Return (x, y) of the center of cell containing provided text 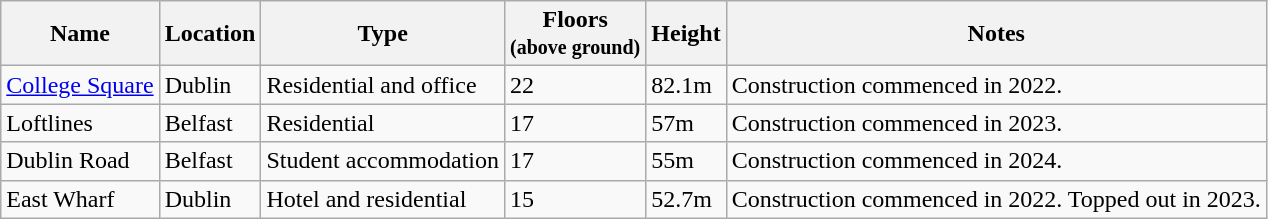
52.7m (686, 199)
Height (686, 34)
East Wharf (80, 199)
Location (210, 34)
Residential and office (383, 85)
57m (686, 123)
Floors(above ground) (576, 34)
Construction commenced in 2022. (996, 85)
Loftlines (80, 123)
Notes (996, 34)
Construction commenced in 2024. (996, 161)
Dublin Road (80, 161)
Hotel and residential (383, 199)
15 (576, 199)
82.1m (686, 85)
Residential (383, 123)
55m (686, 161)
Type (383, 34)
Name (80, 34)
Construction commenced in 2023. (996, 123)
Construction commenced in 2022. Topped out in 2023. (996, 199)
22 (576, 85)
Student accommodation (383, 161)
College Square (80, 85)
